Search for the cell housing the specified text and yield its [X, Y] center coordinate. 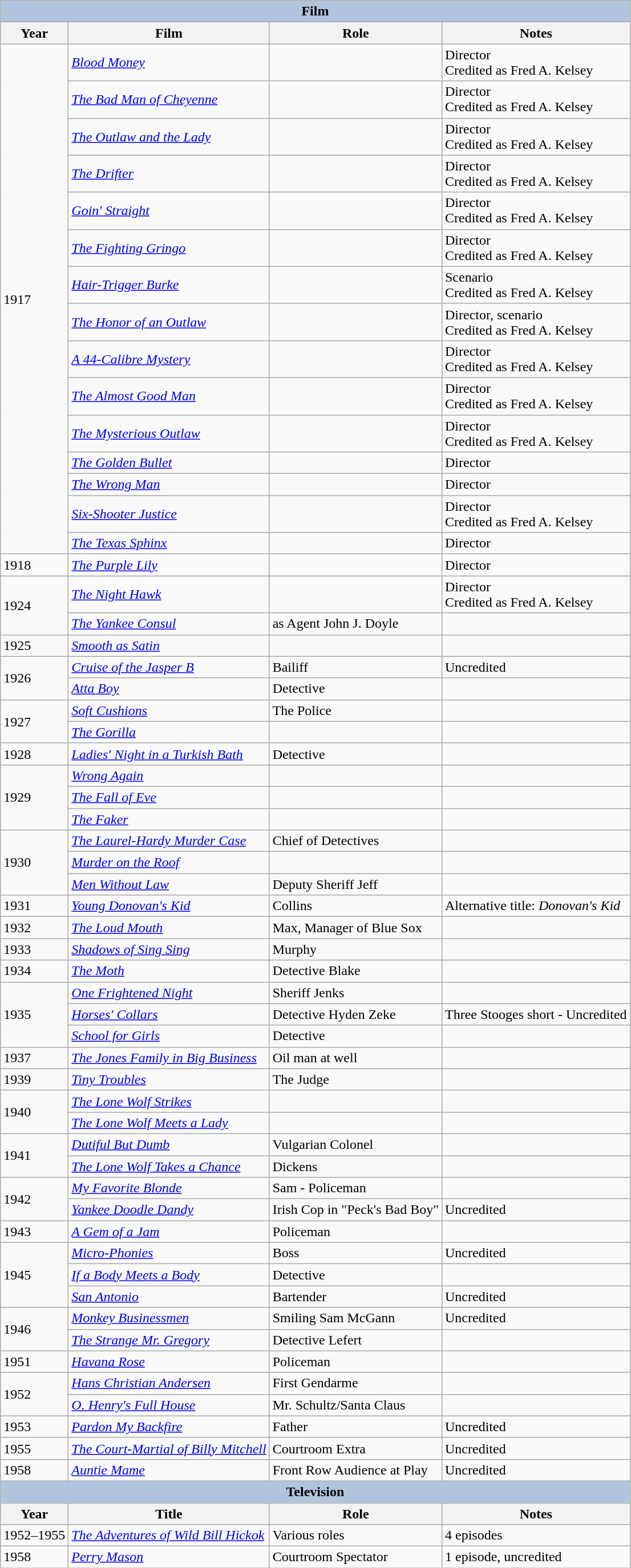
The Lone Wolf Takes a Chance [169, 1166]
Tiny Troubles [169, 1079]
The Golden Bullet [169, 463]
Six-Shooter Justice [169, 514]
1941 [34, 1155]
Auntie Mame [169, 1470]
Irish Cop in "Peck's Bad Boy" [355, 1210]
The Lone Wolf Strikes [169, 1101]
1929 [34, 797]
1952–1955 [34, 1535]
The Yankee Consul [169, 624]
1937 [34, 1058]
The Purple Lily [169, 565]
The Laurel-Hardy Murder Case [169, 841]
4 episodes [536, 1535]
Young Donovan's Kid [169, 906]
1931 [34, 906]
1917 [34, 299]
1925 [34, 645]
Oil man at well [355, 1058]
1918 [34, 565]
1940 [34, 1112]
The Jones Family in Big Business [169, 1058]
Title [169, 1514]
Front Row Audience at Play [355, 1470]
A Gem of a Jam [169, 1232]
Alternative title: Donovan's Kid [536, 906]
1 episode, uncredited [536, 1557]
Sam - Policeman [355, 1188]
1945 [34, 1275]
Men Without Law [169, 884]
Television [315, 1492]
The Court-Martial of Billy Mitchell [169, 1448]
1946 [34, 1329]
Bartender [355, 1297]
Smiling Sam McGann [355, 1318]
Pardon My Backfire [169, 1427]
Goin' Straight [169, 211]
The Drifter [169, 173]
1928 [34, 754]
School for Girls [169, 1036]
Father [355, 1427]
The Fighting Gringo [169, 247]
The Mysterious Outlaw [169, 433]
Perry Mason [169, 1557]
The Lone Wolf Meets a Lady [169, 1123]
The Loud Mouth [169, 928]
The Fall of Eve [169, 797]
The Gorilla [169, 732]
1926 [34, 678]
Blood Money [169, 63]
1953 [34, 1427]
Horses' Collars [169, 1014]
Detective Hyden Zeke [355, 1014]
Courtroom Spectator [355, 1557]
One Frightened Night [169, 993]
Max, Manager of Blue Sox [355, 928]
The Night Hawk [169, 594]
Hair-Trigger Burke [169, 285]
Boss [355, 1253]
Dickens [355, 1166]
O. Henry's Full House [169, 1405]
Director, scenarioCredited as Fred A. Kelsey [536, 322]
Shadows of Sing Sing [169, 949]
Various roles [355, 1535]
Detective Lefert [355, 1340]
Mr. Schultz/Santa Claus [355, 1405]
1955 [34, 1448]
Havana Rose [169, 1362]
1924 [34, 606]
1930 [34, 863]
Yankee Doodle Dandy [169, 1210]
The Strange Mr. Gregory [169, 1340]
1934 [34, 971]
San Antonio [169, 1297]
The Texas Sphinx [169, 543]
Chief of Detectives [355, 841]
1927 [34, 721]
The Police [355, 710]
ScenarioCredited as Fred A. Kelsey [536, 285]
1942 [34, 1199]
My Favorite Blonde [169, 1188]
The Faker [169, 819]
Monkey Businessmen [169, 1318]
The Adventures of Wild Bill Hickok [169, 1535]
1952 [34, 1394]
1951 [34, 1362]
The Judge [355, 1079]
A 44-Calibre Mystery [169, 359]
The Wrong Man [169, 485]
as Agent John J. Doyle [355, 624]
1939 [34, 1079]
Atta Boy [169, 689]
Soft Cushions [169, 710]
The Honor of an Outlaw [169, 322]
Smooth as Satin [169, 645]
Bailiff [355, 667]
Ladies' Night in a Turkish Bath [169, 754]
The Outlaw and the Lady [169, 137]
Cruise of the Jasper B [169, 667]
Courtroom Extra [355, 1448]
Murder on the Roof [169, 863]
1932 [34, 928]
The Almost Good Man [169, 396]
1943 [34, 1232]
The Moth [169, 971]
Micro-Phonies [169, 1253]
Hans Christian Andersen [169, 1383]
Collins [355, 906]
Three Stooges short - Uncredited [536, 1014]
Dutiful But Dumb [169, 1144]
Deputy Sheriff Jeff [355, 884]
If a Body Meets a Body [169, 1275]
Wrong Again [169, 775]
The Bad Man of Cheyenne [169, 99]
First Gendarme [355, 1383]
1933 [34, 949]
Vulgarian Colonel [355, 1144]
Detective Blake [355, 971]
Murphy [355, 949]
1935 [34, 1014]
Sheriff Jenks [355, 993]
